Scan for the cell matching the given text and deliver its (x, y) coordinate at center. 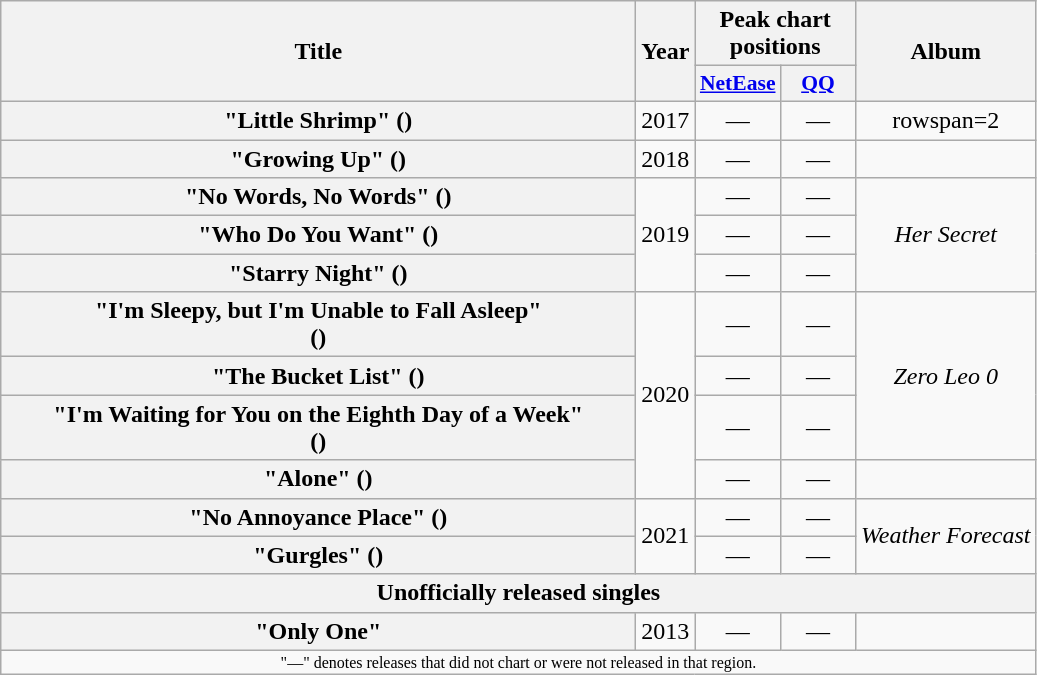
"Starry Night" () (318, 273)
Zero Leo 0 (946, 376)
2013 (666, 631)
Album (946, 52)
2021 (666, 536)
"Only One" (318, 631)
Peak chart positions (776, 34)
QQ (818, 84)
rowspan=2 (946, 120)
2020 (666, 395)
"Alone" () (318, 479)
2017 (666, 120)
Year (666, 52)
Weather Forecast (946, 536)
"Gurgles" () (318, 555)
Her Secret (946, 235)
"No Words, No Words" () (318, 197)
Title (318, 52)
2019 (666, 235)
"Growing Up" () (318, 159)
2018 (666, 159)
"Who Do You Want" () (318, 235)
"The Bucket List" () (318, 376)
NetEase (738, 84)
Unofficially released singles (518, 593)
"Little Shrimp" () (318, 120)
"—" denotes releases that did not chart or were not released in that region. (518, 662)
"I'm Waiting for You on the Eighth Day of a Week"() (318, 428)
"I'm Sleepy, but I'm Unable to Fall Asleep"() (318, 324)
"No Annoyance Place" () (318, 517)
